Extract the [x, y] coordinate from the center of the cell holding the provided text.  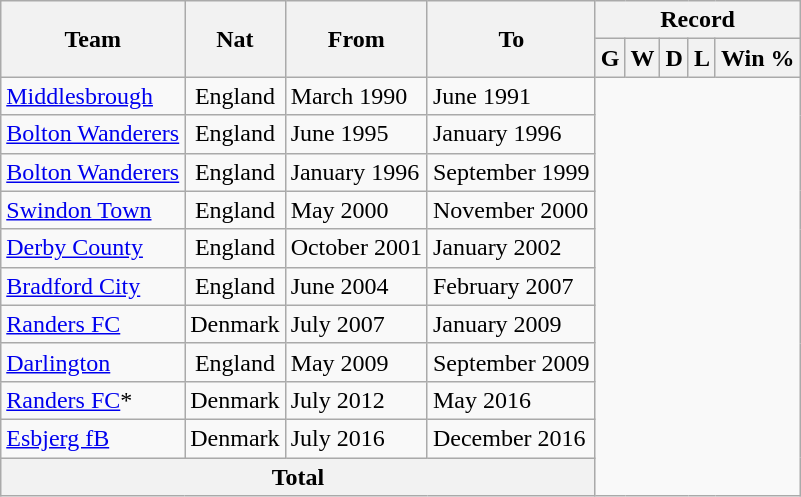
Nat [235, 39]
Derby County [93, 248]
June 1991 [511, 96]
Esbjerg fB [93, 438]
Win % [758, 58]
Bradford City [93, 286]
July 2012 [356, 400]
November 2000 [511, 210]
March 1990 [356, 96]
To [511, 39]
January 2009 [511, 324]
Team [93, 39]
May 2000 [356, 210]
September 1999 [511, 172]
May 2009 [356, 362]
Record [698, 20]
G [610, 58]
Darlington [93, 362]
Middlesbrough [93, 96]
June 1995 [356, 134]
February 2007 [511, 286]
L [702, 58]
October 2001 [356, 248]
July 2007 [356, 324]
W [642, 58]
From [356, 39]
Total [298, 477]
Randers FC [93, 324]
September 2009 [511, 362]
January 2002 [511, 248]
December 2016 [511, 438]
June 2004 [356, 286]
July 2016 [356, 438]
Swindon Town [93, 210]
Randers FC* [93, 400]
May 2016 [511, 400]
D [674, 58]
